Identify which cell holds the provided text, then report its (X, Y) central coordinate. 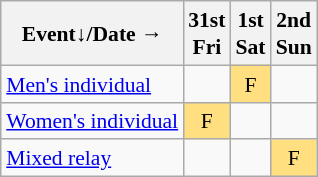
Mixed relay (92, 158)
1stSat (251, 33)
Men's individual (92, 84)
31stFri (206, 33)
Women's individual (92, 120)
Event↓/Date → (92, 33)
2ndSun (294, 33)
